Return [x, y] of the center of cell containing provided text 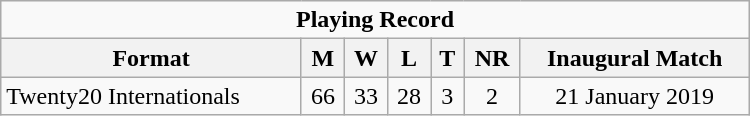
Twenty20 Internationals [152, 96]
21 January 2019 [634, 96]
66 [322, 96]
Inaugural Match [634, 58]
2 [492, 96]
28 [410, 96]
Format [152, 58]
M [322, 58]
W [366, 58]
33 [366, 96]
3 [448, 96]
NR [492, 58]
T [448, 58]
L [410, 58]
Playing Record [375, 20]
